Determine the [x, y] coordinate at the center of the cell enclosing the given text.  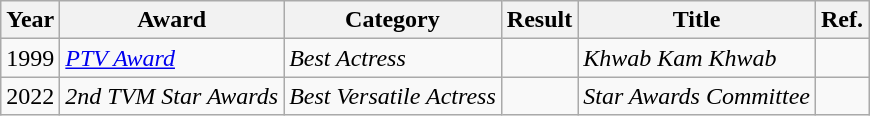
Best Actress [393, 58]
Award [172, 20]
2nd TVM Star Awards [172, 96]
1999 [30, 58]
Khwab Kam Khwab [697, 58]
Best Versatile Actress [393, 96]
Title [697, 20]
Ref. [842, 20]
PTV Award [172, 58]
Result [539, 20]
Star Awards Committee [697, 96]
Year [30, 20]
Category [393, 20]
2022 [30, 96]
